Return the [x, y] coordinate for the center point of the cell that contains the specified text.  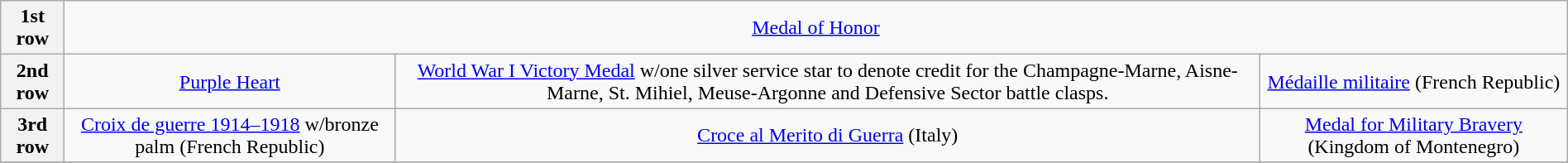
1st row [33, 28]
Medal of Honor [816, 28]
Purple Heart [230, 81]
Croix de guerre 1914–1918 w/bronze palm (French Republic) [230, 136]
Medal for Military Bravery (Kingdom of Montenegro) [1413, 136]
2nd row [33, 81]
3rd row [33, 136]
Médaille militaire (French Republic) [1413, 81]
Croce al Merito di Guerra (Italy) [827, 136]
